Detect which cell encompasses the target text, then output its (X, Y) center coordinate. 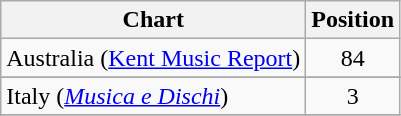
Chart (154, 20)
84 (353, 58)
Position (353, 20)
Italy (Musica e Dischi) (154, 96)
Australia (Kent Music Report) (154, 58)
3 (353, 96)
